Search for the cell housing the specified text and yield its (X, Y) center coordinate. 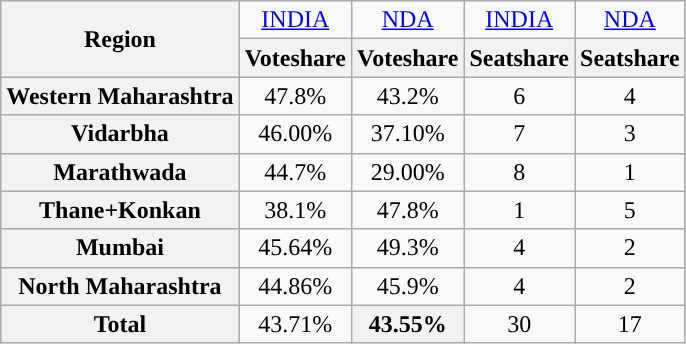
46.00% (295, 134)
43.55% (408, 324)
5 (630, 210)
Total (120, 324)
Marathwada (120, 172)
45.9% (408, 286)
3 (630, 134)
17 (630, 324)
7 (520, 134)
Mumbai (120, 248)
43.71% (295, 324)
30 (520, 324)
49.3% (408, 248)
43.2% (408, 96)
Region (120, 39)
44.7% (295, 172)
Vidarbha (120, 134)
North Maharashtra (120, 286)
Thane+Konkan (120, 210)
Western Maharashtra (120, 96)
37.10% (408, 134)
44.86% (295, 286)
45.64% (295, 248)
6 (520, 96)
38.1% (295, 210)
29.00% (408, 172)
8 (520, 172)
